Capture the cell that displays the provided text and extract its (X, Y) central coordinate. 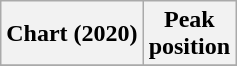
Chart (2020) (72, 34)
Peakposition (189, 34)
